Extract the [X, Y] coordinate from the center of the cell holding the provided text.  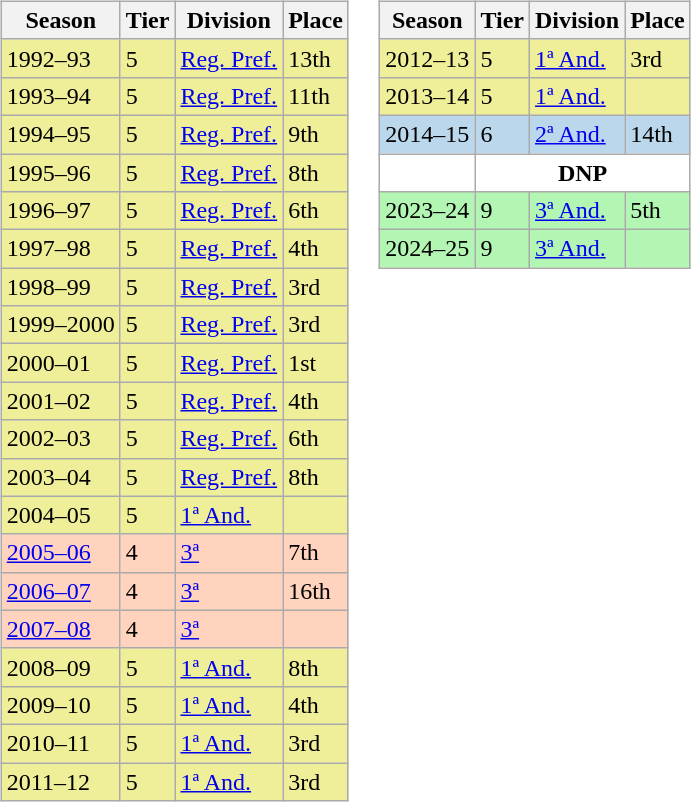
1992–93 [60, 58]
13th [316, 58]
2005–06 [60, 553]
2013–14 [428, 96]
1995–96 [60, 173]
9th [316, 134]
2004–05 [60, 515]
2011–12 [60, 781]
1999–2000 [60, 325]
DNP [582, 173]
2007–08 [60, 629]
2000–01 [60, 363]
2ª And. [578, 134]
1st [316, 363]
14th [658, 134]
2003–04 [60, 477]
2010–11 [60, 743]
2008–09 [60, 667]
1996–97 [60, 211]
1997–98 [60, 249]
2009–10 [60, 705]
2023–24 [428, 211]
2024–25 [428, 249]
7th [316, 553]
1994–95 [60, 134]
2006–07 [60, 591]
2014–15 [428, 134]
6 [502, 134]
1998–99 [60, 287]
5th [658, 211]
2001–02 [60, 401]
16th [316, 591]
1993–94 [60, 96]
2012–13 [428, 58]
2002–03 [60, 439]
11th [316, 96]
